Scan for the cell matching the given text and deliver its (x, y) coordinate at center. 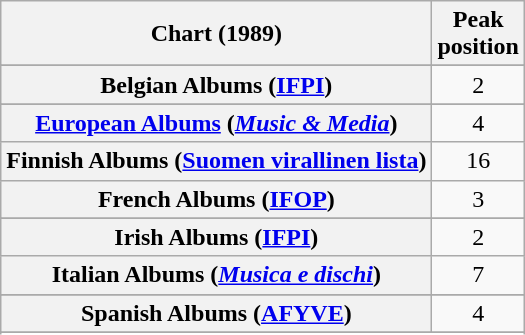
French Albums (IFOP) (216, 199)
Belgian Albums (IFPI) (216, 85)
16 (478, 161)
7 (478, 275)
Chart (1989) (216, 34)
Peakposition (478, 34)
European Albums (Music & Media) (216, 123)
Italian Albums (Musica e dischi) (216, 275)
Irish Albums (IFPI) (216, 237)
Spanish Albums (AFYVE) (216, 313)
3 (478, 199)
Finnish Albums (Suomen virallinen lista) (216, 161)
